Extract the (X, Y) coordinate from the center of the cell holding the provided text.  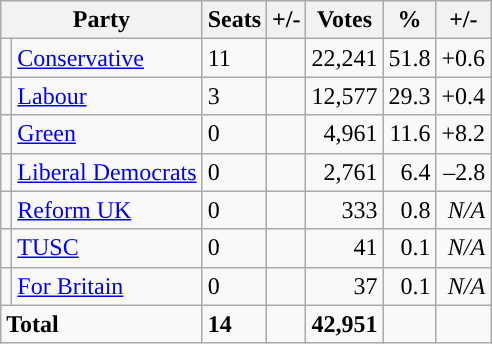
Total (102, 324)
Labour (107, 96)
For Britain (107, 286)
37 (344, 286)
Votes (344, 20)
Party (102, 20)
Liberal Democrats (107, 172)
Conservative (107, 58)
14 (234, 324)
% (410, 20)
11 (234, 58)
11.6 (410, 134)
–2.8 (464, 172)
12,577 (344, 96)
+0.4 (464, 96)
Seats (234, 20)
333 (344, 210)
4,961 (344, 134)
51.8 (410, 58)
Reform UK (107, 210)
2,761 (344, 172)
Green (107, 134)
+0.6 (464, 58)
41 (344, 248)
6.4 (410, 172)
29.3 (410, 96)
+8.2 (464, 134)
TUSC (107, 248)
42,951 (344, 324)
22,241 (344, 58)
0.8 (410, 210)
3 (234, 96)
